Pinpoint the cell where the given text exists, returning its (x, y) midpoint coordinate. 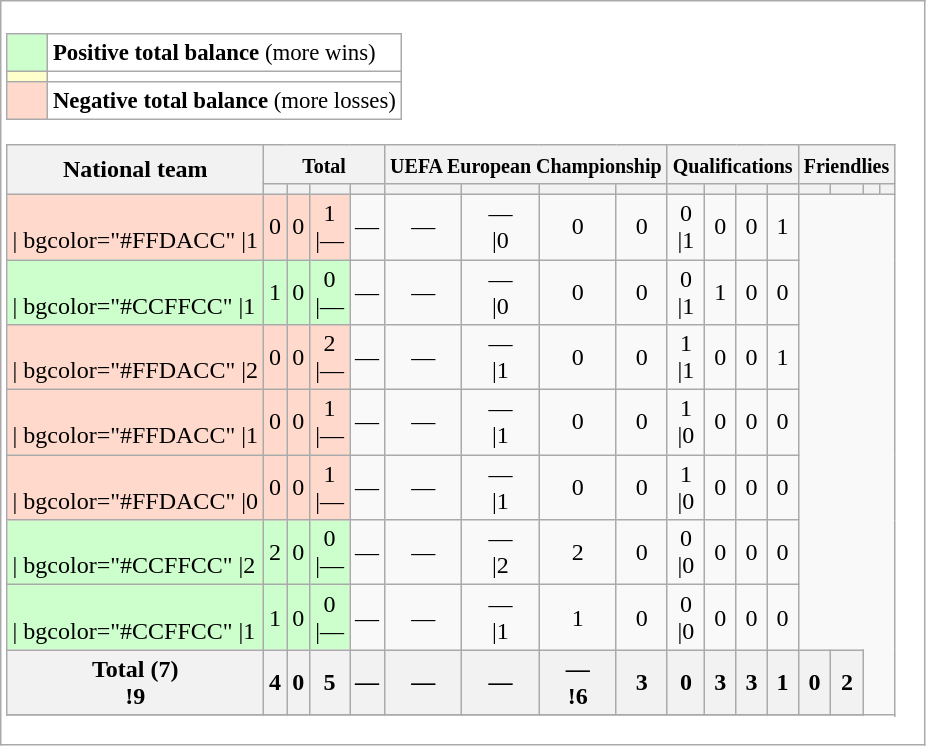
| bgcolor="#CCFFCC" |2 (135, 552)
Qualifications (732, 164)
Total (324, 164)
—!6 (578, 682)
2|— (330, 358)
4 (276, 682)
1|1 (686, 358)
5 (330, 682)
Friendlies (846, 164)
—|2 (500, 552)
UEFA European Championship (526, 164)
Positive total balance (more wins) (225, 53)
| bgcolor="#FFDACC" |0 (135, 488)
| bgcolor="#FFDACC" |2 (135, 358)
Negative total balance (more losses) (225, 101)
Total (7)!9 (135, 682)
National team (135, 170)
